Pinpoint the cell where the given text exists, returning its (x, y) midpoint coordinate. 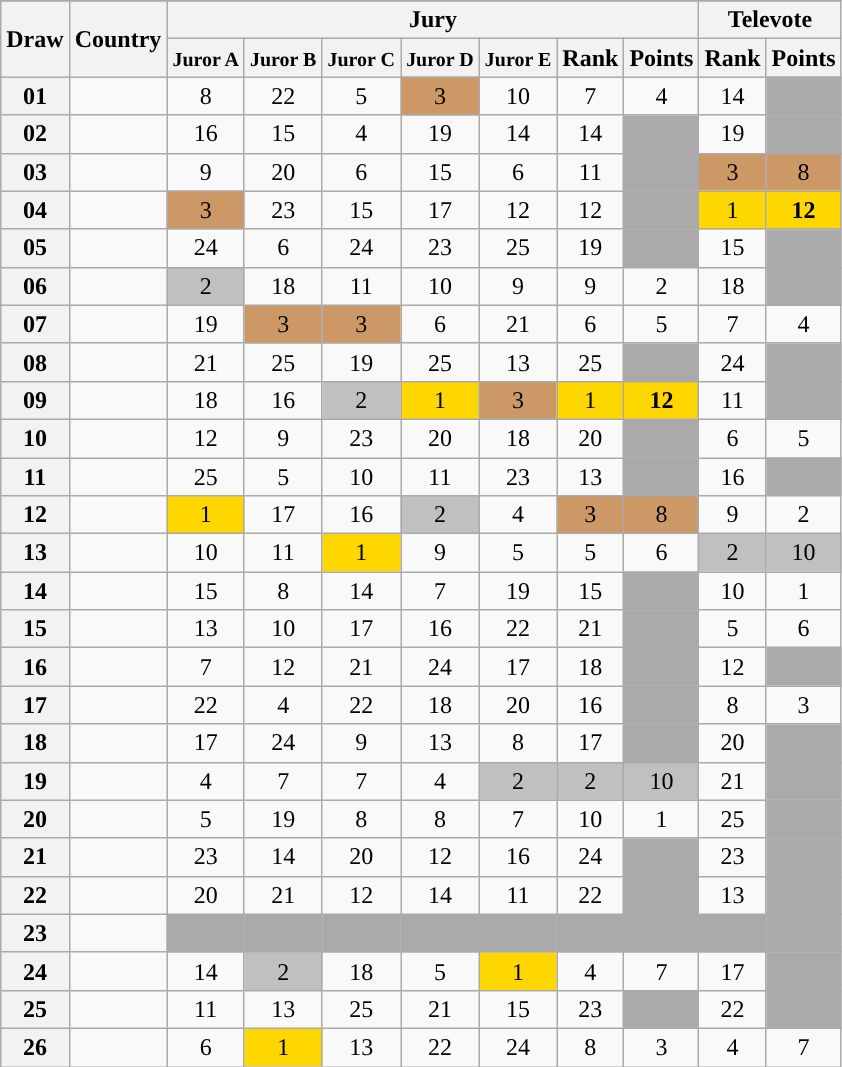
Juror C (362, 58)
08 (35, 362)
02 (35, 134)
Jury (433, 20)
Juror E (518, 58)
Country (118, 39)
Juror D (440, 58)
Juror A (206, 58)
26 (35, 1047)
03 (35, 172)
05 (35, 248)
Televote (770, 20)
Draw (35, 39)
07 (35, 324)
01 (35, 96)
Juror B (283, 58)
09 (35, 400)
06 (35, 286)
04 (35, 210)
